For the text-containing cell, return its midpoint in (x, y) coordinate format. 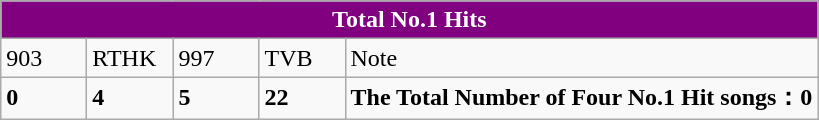
997 (216, 58)
Total No.1 Hits (410, 20)
RTHK (130, 58)
4 (130, 98)
22 (302, 98)
Note (582, 58)
5 (216, 98)
0 (44, 98)
TVB (302, 58)
The Total Number of Four No.1 Hit songs：0 (582, 98)
903 (44, 58)
